Pinpoint the cell where the given text exists, returning its [x, y] midpoint coordinate. 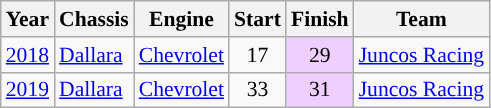
Start [258, 19]
33 [258, 90]
2019 [28, 90]
Engine [182, 19]
31 [320, 90]
Chassis [94, 19]
2018 [28, 55]
Year [28, 19]
Finish [320, 19]
Team [422, 19]
17 [258, 55]
29 [320, 55]
